Locate the cell with the specified text and output its (x, y) center coordinate. 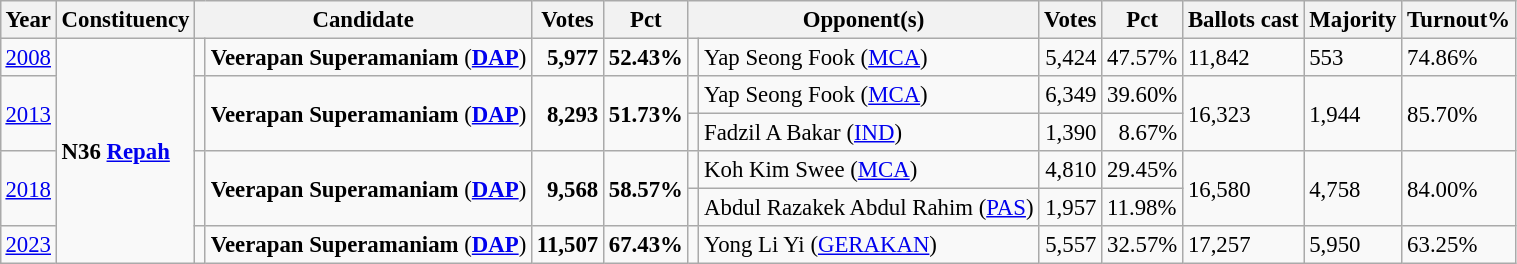
2013 (28, 114)
52.43% (646, 57)
8.67% (1142, 133)
1,944 (1353, 114)
Constituency (125, 20)
17,257 (1244, 245)
553 (1353, 57)
16,580 (1244, 188)
47.57% (1142, 57)
11,842 (1244, 57)
63.25% (1459, 245)
84.00% (1459, 188)
85.70% (1459, 114)
32.57% (1142, 245)
51.73% (646, 114)
11.98% (1142, 208)
29.45% (1142, 170)
8,293 (568, 114)
Fadzil A Bakar (IND) (869, 133)
Majority (1353, 20)
11,507 (568, 245)
67.43% (646, 245)
Opponent(s) (864, 20)
Ballots cast (1244, 20)
2018 (28, 188)
Koh Kim Swee (MCA) (869, 170)
1,390 (1070, 133)
2023 (28, 245)
58.57% (646, 188)
Candidate (364, 20)
39.60% (1142, 95)
Yong Li Yi (GERAKAN) (869, 245)
1,957 (1070, 208)
Abdul Razakek Abdul Rahim (PAS) (869, 208)
5,557 (1070, 245)
74.86% (1459, 57)
16,323 (1244, 114)
4,758 (1353, 188)
4,810 (1070, 170)
Turnout% (1459, 20)
2008 (28, 57)
6,349 (1070, 95)
9,568 (568, 188)
Year (28, 20)
5,950 (1353, 245)
N36 Repah (125, 151)
5,424 (1070, 57)
5,977 (568, 57)
